Extract the [x, y] coordinate from the center of the cell holding the provided text.  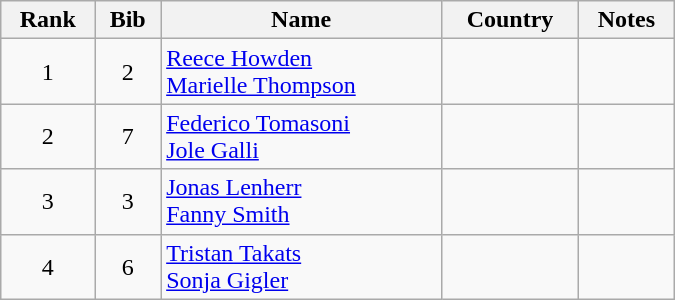
Federico TomasoniJole Galli [302, 136]
Jonas LenherrFanny Smith [302, 202]
7 [128, 136]
4 [48, 266]
Tristan TakatsSonja Gigler [302, 266]
Reece HowdenMarielle Thompson [302, 72]
1 [48, 72]
Rank [48, 20]
Bib [128, 20]
Country [510, 20]
Name [302, 20]
Notes [626, 20]
6 [128, 266]
